Pinpoint the cell where the given text exists, returning its (X, Y) midpoint coordinate. 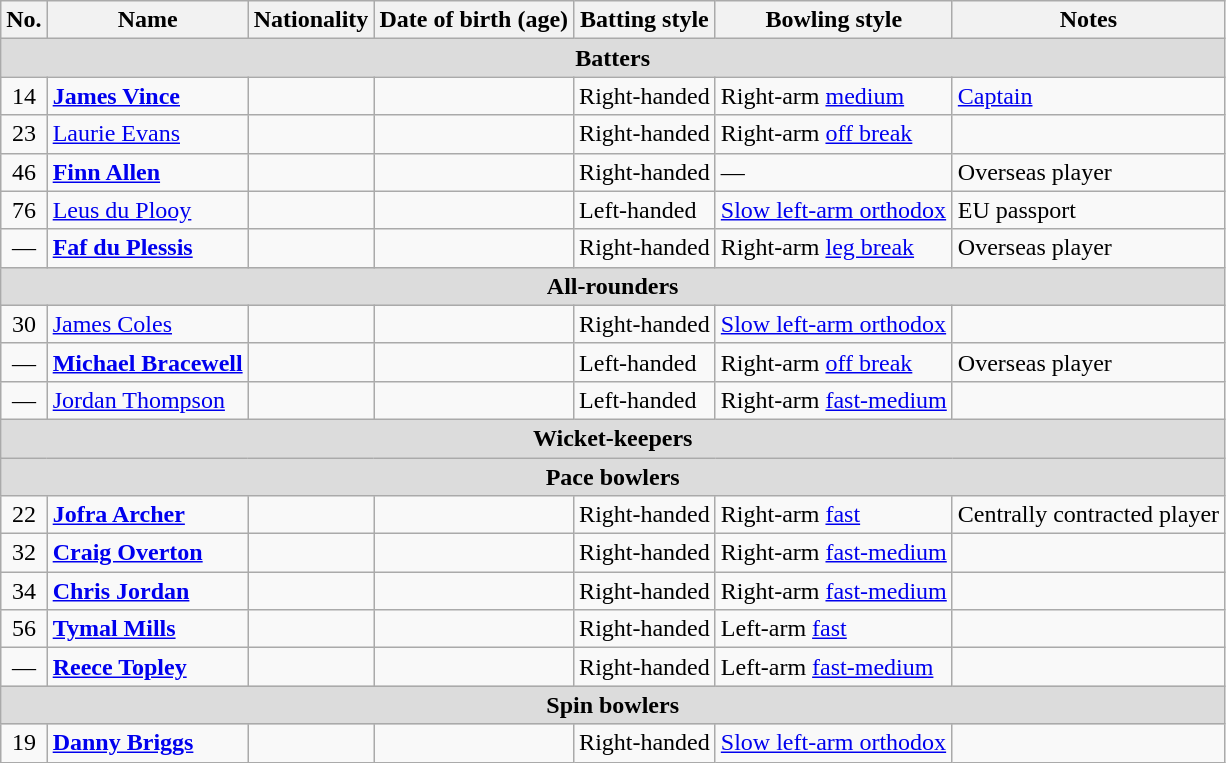
Finn Allen (148, 172)
30 (24, 324)
Jordan Thompson (148, 400)
32 (24, 553)
Faf du Plessis (148, 248)
EU passport (1088, 210)
Batting style (645, 20)
Jofra Archer (148, 515)
14 (24, 96)
Craig Overton (148, 553)
34 (24, 591)
All-rounders (613, 286)
Centrally contracted player (1088, 515)
Right-arm fast (834, 515)
James Coles (148, 324)
Reece Topley (148, 667)
Right-arm leg break (834, 248)
Michael Bracewell (148, 362)
Leus du Plooy (148, 210)
Chris Jordan (148, 591)
Pace bowlers (613, 477)
56 (24, 629)
Left-arm fast (834, 629)
No. (24, 20)
23 (24, 134)
46 (24, 172)
Danny Briggs (148, 743)
76 (24, 210)
22 (24, 515)
James Vince (148, 96)
Bowling style (834, 20)
19 (24, 743)
Name (148, 20)
Date of birth (age) (474, 20)
Right-arm medium (834, 96)
Nationality (311, 20)
Wicket-keepers (613, 438)
Tymal Mills (148, 629)
Captain (1088, 96)
Spin bowlers (613, 705)
Laurie Evans (148, 134)
Batters (613, 58)
Left-arm fast-medium (834, 667)
Notes (1088, 20)
